Capture the cell that displays the provided text and extract its [x, y] central coordinate. 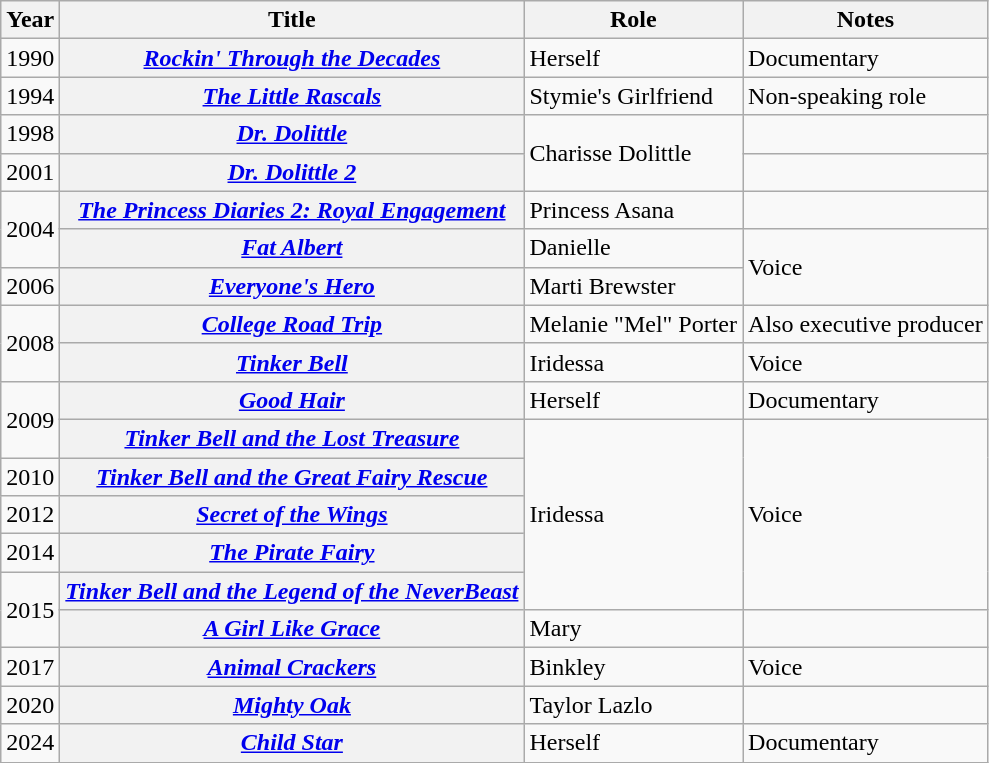
Mighty Oak [292, 705]
Marti Brewster [634, 286]
Tinker Bell and the Legend of the NeverBeast [292, 591]
Year [30, 20]
Dr. Dolittle 2 [292, 172]
A Girl Like Grace [292, 629]
Tinker Bell and the Great Fairy Rescue [292, 477]
College Road Trip [292, 324]
1990 [30, 58]
2010 [30, 477]
2015 [30, 610]
2004 [30, 229]
Non-speaking role [866, 96]
Notes [866, 20]
1998 [30, 134]
Role [634, 20]
2020 [30, 705]
Tinker Bell and the Lost Treasure [292, 438]
Everyone's Hero [292, 286]
Rockin' Through the Decades [292, 58]
Title [292, 20]
Taylor Lazlo [634, 705]
Animal Crackers [292, 667]
1994 [30, 96]
Tinker Bell [292, 362]
2001 [30, 172]
The Little Rascals [292, 96]
Secret of the Wings [292, 515]
2014 [30, 553]
Princess Asana [634, 210]
Stymie's Girlfriend [634, 96]
2017 [30, 667]
Mary [634, 629]
2008 [30, 343]
Fat Albert [292, 248]
Danielle [634, 248]
2012 [30, 515]
Good Hair [292, 400]
The Princess Diaries 2: Royal Engagement [292, 210]
2009 [30, 419]
Child Star [292, 743]
Melanie "Mel" Porter [634, 324]
The Pirate Fairy [292, 553]
2024 [30, 743]
Also executive producer [866, 324]
Charisse Dolittle [634, 153]
Dr. Dolittle [292, 134]
Binkley [634, 667]
2006 [30, 286]
